Search for the cell housing the specified text and yield its (x, y) center coordinate. 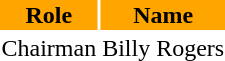
Role (49, 15)
